Return (x, y) of the center of cell containing provided text 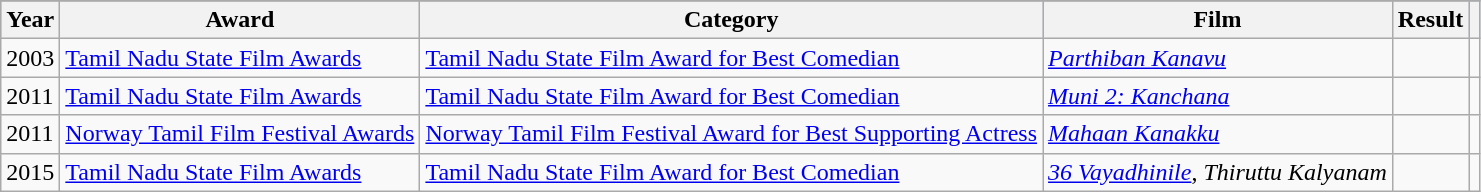
36 Vayadhinile, Thiruttu Kalyanam (1218, 172)
Award (240, 20)
Mahaan Kanakku (1218, 134)
Parthiban Kanavu (1218, 58)
2003 (30, 58)
Year (30, 20)
Norway Tamil Film Festival Awards (240, 134)
Film (1218, 20)
Category (732, 20)
Muni 2: Kanchana (1218, 96)
2015 (30, 172)
Result (1430, 20)
Norway Tamil Film Festival Award for Best Supporting Actress (732, 134)
